Extract the (X, Y) coordinate from the center of the cell holding the provided text.  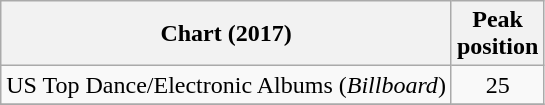
US Top Dance/Electronic Albums (Billboard) (226, 85)
25 (497, 85)
Chart (2017) (226, 34)
Peakposition (497, 34)
